Output the [x, y] coordinate of the center of the cell containing the given text.  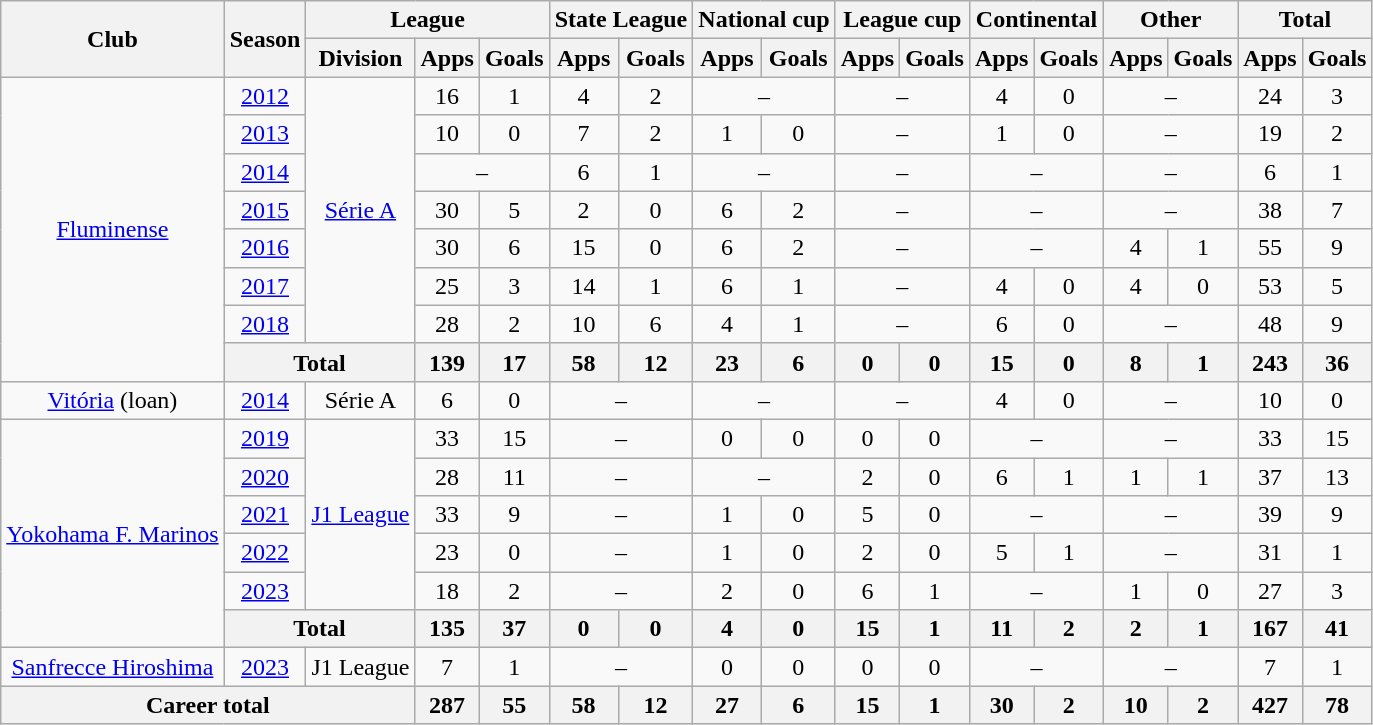
2012 [265, 96]
2015 [265, 210]
38 [1270, 210]
Club [112, 39]
Vitória (loan) [112, 400]
2019 [265, 438]
Other [1171, 20]
427 [1270, 705]
139 [447, 362]
14 [584, 286]
16 [447, 96]
2022 [265, 553]
Fluminense [112, 229]
League cup [902, 20]
Career total [208, 705]
17 [514, 362]
State League [621, 20]
78 [1337, 705]
Yokohama F. Marinos [112, 533]
24 [1270, 96]
36 [1337, 362]
National cup [764, 20]
287 [447, 705]
135 [447, 629]
25 [447, 286]
2013 [265, 134]
8 [1136, 362]
18 [447, 591]
41 [1337, 629]
13 [1337, 477]
2018 [265, 324]
Continental [1036, 20]
243 [1270, 362]
31 [1270, 553]
53 [1270, 286]
39 [1270, 515]
League [428, 20]
Division [360, 58]
2020 [265, 477]
48 [1270, 324]
2021 [265, 515]
2016 [265, 248]
Season [265, 39]
Sanfrecce Hiroshima [112, 667]
19 [1270, 134]
167 [1270, 629]
2017 [265, 286]
